Detect which cell encompasses the target text, then output its [x, y] center coordinate. 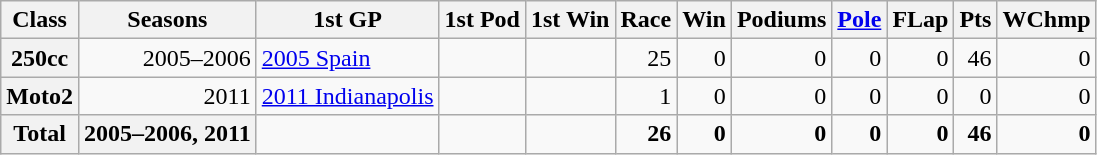
2011 Indianapolis [348, 96]
2005–2006 [167, 58]
WChmp [1046, 20]
2005 Spain [348, 58]
Class [40, 20]
1st Win [570, 20]
Seasons [167, 20]
2011 [167, 96]
Total [40, 134]
2005–2006, 2011 [167, 134]
25 [646, 58]
1st Pod [482, 20]
1 [646, 96]
Race [646, 20]
Win [704, 20]
Pts [976, 20]
Pole [860, 20]
Podiums [781, 20]
26 [646, 134]
1st GP [348, 20]
Moto2 [40, 96]
FLap [920, 20]
250cc [40, 58]
